For the text-containing cell, return its midpoint in [X, Y] coordinate format. 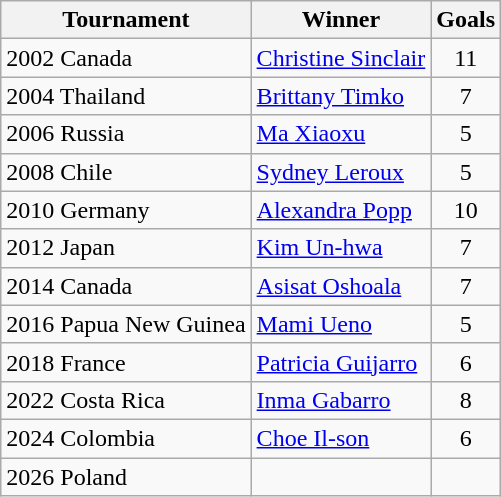
Asisat Oshoala [341, 286]
Inma Gabarro [341, 400]
Tournament [126, 20]
Winner [341, 20]
Goals [466, 20]
2004 Thailand [126, 96]
2002 Canada [126, 58]
2024 Colombia [126, 438]
Kim Un-hwa [341, 248]
2006 Russia [126, 134]
Brittany Timko [341, 96]
Christine Sinclair [341, 58]
Choe Il-son [341, 438]
Mami Ueno [341, 324]
Patricia Guijarro [341, 362]
2018 France [126, 362]
11 [466, 58]
2022 Costa Rica [126, 400]
10 [466, 210]
2014 Canada [126, 286]
2012 Japan [126, 248]
2016 Papua New Guinea [126, 324]
2008 Chile [126, 172]
8 [466, 400]
2010 Germany [126, 210]
Sydney Leroux [341, 172]
Alexandra Popp [341, 210]
Ma Xiaoxu [341, 134]
2026 Poland [126, 477]
